Locate the cell with the specified text and output its (X, Y) center coordinate. 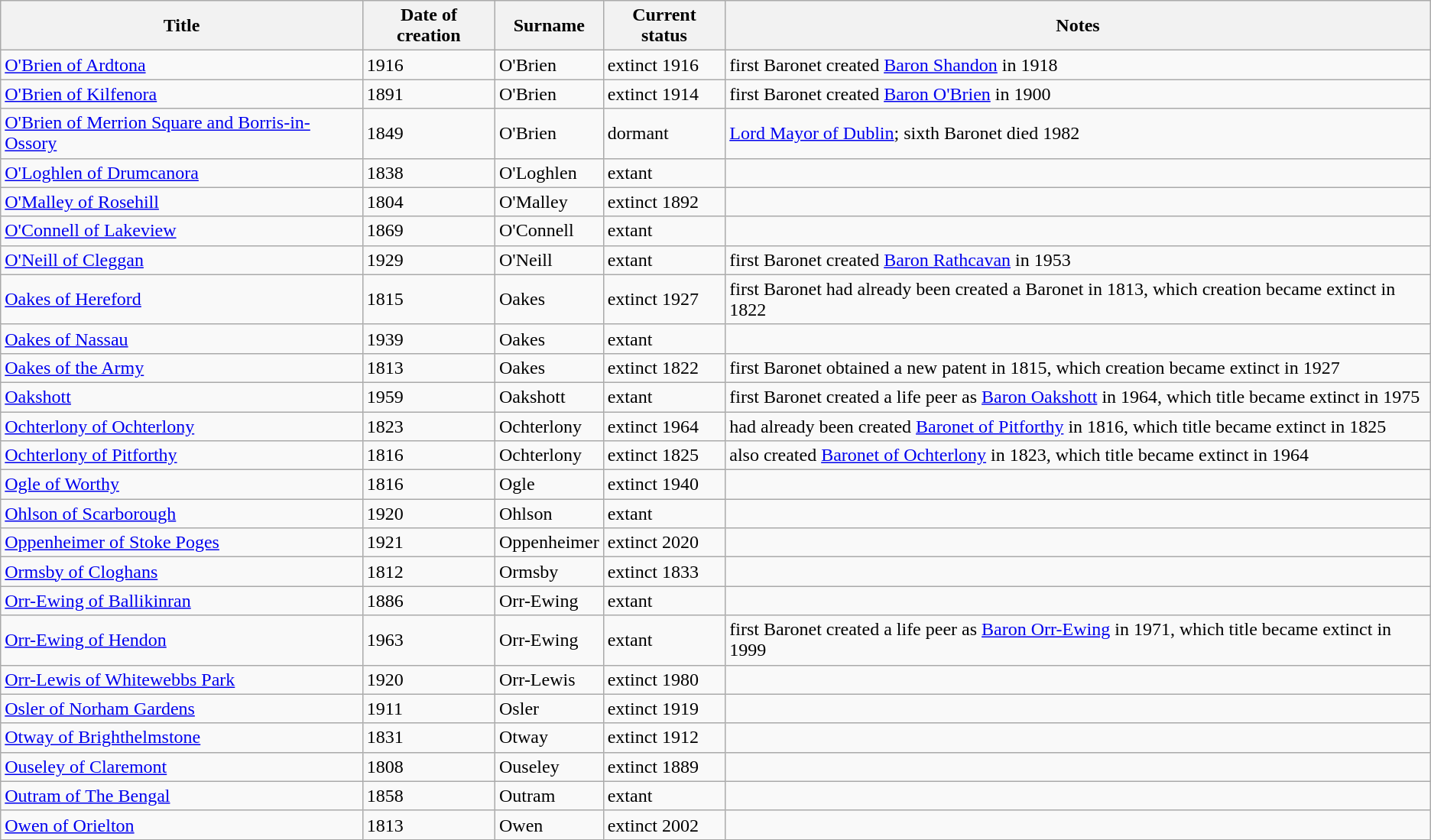
extinct 1889 (664, 767)
Lord Mayor of Dublin; sixth Baronet died 1982 (1078, 133)
Current status (664, 26)
extinct 2020 (664, 543)
first Baronet created a life peer as Baron Orr-Ewing in 1971, which title became extinct in 1999 (1078, 641)
extinct 1912 (664, 738)
Owen of Orielton (182, 825)
Outram of The Bengal (182, 796)
Oakes of Nassau (182, 339)
1812 (428, 572)
Notes (1078, 26)
extinct 1927 (664, 300)
Osler (550, 709)
Title (182, 26)
Oakes of Hereford (182, 300)
extinct 1914 (664, 94)
1929 (428, 260)
Ogle of Worthy (182, 485)
first Baronet obtained a new patent in 1815, which creation became extinct in 1927 (1078, 368)
extinct 1833 (664, 572)
1921 (428, 543)
had already been created Baronet of Pitforthy in 1816, which title became extinct in 1825 (1078, 426)
Orr-Lewis of Whitewebbs Park (182, 679)
O'Brien of Ardtona (182, 65)
Date of creation (428, 26)
1911 (428, 709)
O'Brien of Kilfenora (182, 94)
Otway (550, 738)
O'Neill (550, 260)
first Baronet created Baron Shandon in 1918 (1078, 65)
1963 (428, 641)
1823 (428, 426)
Owen (550, 825)
Oppenheimer of Stoke Poges (182, 543)
Orr-Ewing of Hendon (182, 641)
first Baronet created Baron O'Brien in 1900 (1078, 94)
1858 (428, 796)
O'Malley (550, 202)
extinct 1825 (664, 456)
1939 (428, 339)
Ouseley of Claremont (182, 767)
extinct 1980 (664, 679)
1815 (428, 300)
Orr-Lewis (550, 679)
extinct 1919 (664, 709)
1916 (428, 65)
Ochterlony of Pitforthy (182, 456)
Ormsby (550, 572)
1886 (428, 601)
Ochterlony of Ochterlony (182, 426)
Ogle (550, 485)
first Baronet created Baron Rathcavan in 1953 (1078, 260)
1808 (428, 767)
Ormsby of Cloghans (182, 572)
first Baronet had already been created a Baronet in 1813, which creation became extinct in 1822 (1078, 300)
O'Brien of Merrion Square and Borris-in-Ossory (182, 133)
1849 (428, 133)
extinct 1822 (664, 368)
1838 (428, 173)
Otway of Brighthelmstone (182, 738)
1831 (428, 738)
1804 (428, 202)
extinct 1916 (664, 65)
also created Baronet of Ochterlony in 1823, which title became extinct in 1964 (1078, 456)
Orr-Ewing of Ballikinran (182, 601)
O'Neill of Cleggan (182, 260)
O'Connell (550, 231)
O'Loghlen of Drumcanora (182, 173)
Oakes of the Army (182, 368)
Ohlson (550, 514)
extinct 1940 (664, 485)
Oppenheimer (550, 543)
1891 (428, 94)
O'Loghlen (550, 173)
extinct 1892 (664, 202)
extinct 2002 (664, 825)
dormant (664, 133)
first Baronet created a life peer as Baron Oakshott in 1964, which title became extinct in 1975 (1078, 397)
1959 (428, 397)
Osler of Norham Gardens (182, 709)
Ouseley (550, 767)
O'Malley of Rosehill (182, 202)
extinct 1964 (664, 426)
1869 (428, 231)
Ohlson of Scarborough (182, 514)
O'Connell of Lakeview (182, 231)
Surname (550, 26)
Outram (550, 796)
